Pinpoint the cell where the given text exists, returning its (x, y) midpoint coordinate. 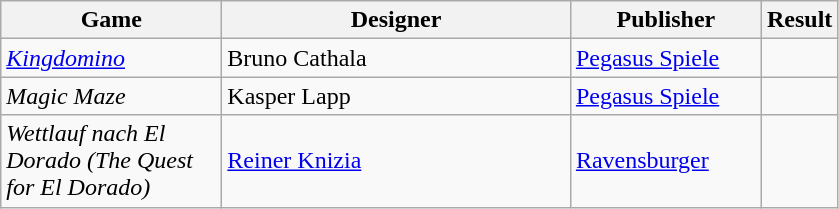
Magic Maze (112, 96)
Reiner Knizia (396, 161)
Ravensburger (666, 161)
Wettlauf nach El Dorado (The Quest for El Dorado) (112, 161)
Kasper Lapp (396, 96)
Game (112, 20)
Publisher (666, 20)
Result (799, 20)
Kingdomino (112, 58)
Designer (396, 20)
Bruno Cathala (396, 58)
